For the text-containing cell, return its midpoint in (X, Y) coordinate format. 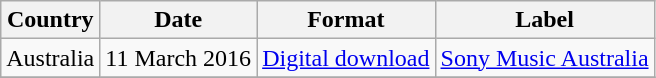
Country (50, 20)
Digital download (346, 58)
Date (178, 20)
Sony Music Australia (544, 58)
Label (544, 20)
Australia (50, 58)
Format (346, 20)
11 March 2016 (178, 58)
